From the cell containing the given text, extract its center point as [x, y] coordinate. 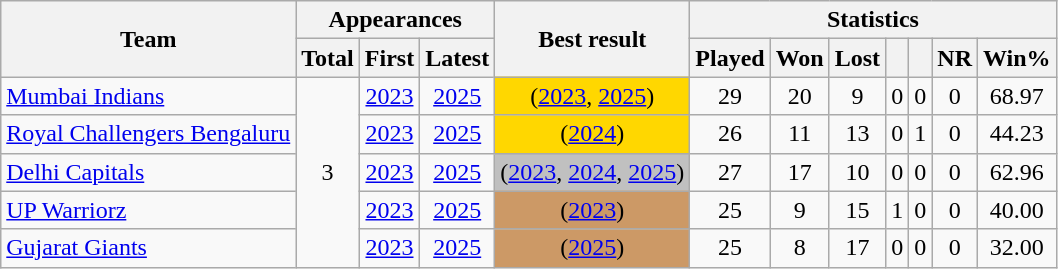
(2023) [592, 210]
3 [328, 172]
Appearances [396, 20]
32.00 [1018, 248]
Total [328, 58]
Best result [592, 39]
15 [857, 210]
Statistics [873, 20]
Win% [1018, 58]
(2023, 2024, 2025) [592, 172]
NR [955, 58]
(2025) [592, 248]
44.23 [1018, 134]
10 [857, 172]
Royal Challengers Bengaluru [148, 134]
First [389, 58]
27 [730, 172]
(2024) [592, 134]
29 [730, 96]
Lost [857, 58]
Latest [458, 58]
62.96 [1018, 172]
(2023, 2025) [592, 96]
11 [800, 134]
8 [800, 248]
Played [730, 58]
20 [800, 96]
68.97 [1018, 96]
UP Warriorz [148, 210]
26 [730, 134]
Delhi Capitals [148, 172]
Won [800, 58]
Mumbai Indians [148, 96]
Gujarat Giants [148, 248]
40.00 [1018, 210]
Team [148, 39]
13 [857, 134]
